Provide the [X, Y] coordinate of the cell's center where the given text is located.  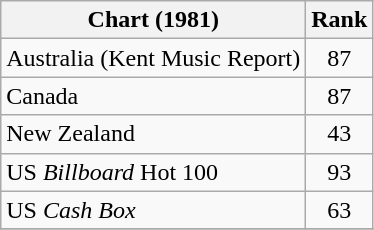
US Cash Box [154, 210]
43 [340, 134]
Chart (1981) [154, 20]
US Billboard Hot 100 [154, 172]
Canada [154, 96]
Rank [340, 20]
93 [340, 172]
Australia (Kent Music Report) [154, 58]
New Zealand [154, 134]
63 [340, 210]
